Locate the cell with the specified text and output its [x, y] center coordinate. 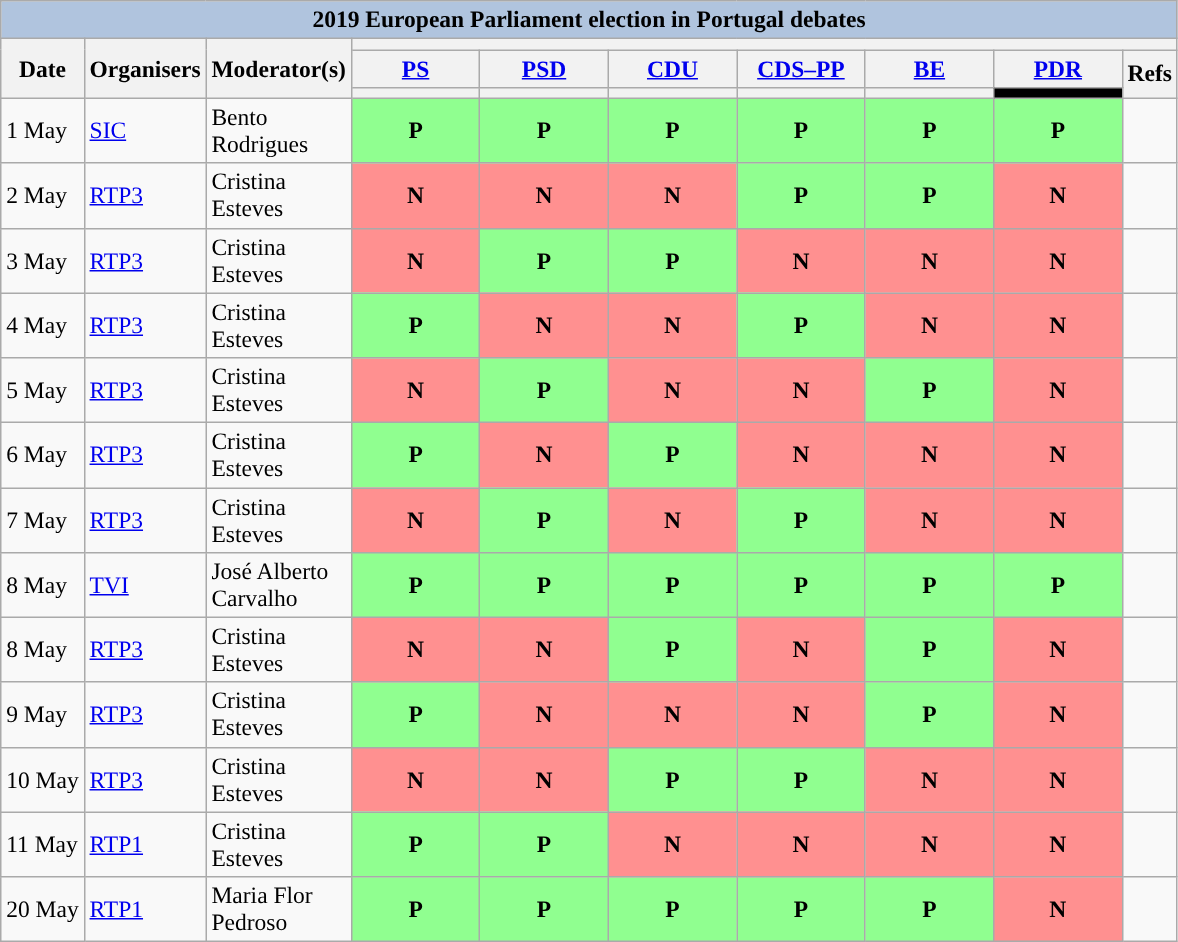
TVI [145, 584]
Date [42, 68]
3 May [42, 260]
7 May [42, 520]
José AlbertoCarvalho [278, 584]
9 May [42, 714]
10 May [42, 780]
2019 European Parliament election in Portugal debates [590, 19]
Moderator(s) [278, 68]
4 May [42, 326]
11 May [42, 844]
1 May [42, 130]
6 May [42, 454]
Refs [1150, 74]
SIC [145, 130]
20 May [42, 908]
2 May [42, 196]
5 May [42, 390]
PS [415, 68]
PSD [544, 68]
CDU [672, 68]
PDR [1058, 68]
Organisers [145, 68]
BE [929, 68]
BentoRodrigues [278, 130]
Maria FlorPedroso [278, 908]
CDS–PP [801, 68]
